Return the (x, y) coordinate for the center point of the cell that contains the specified text.  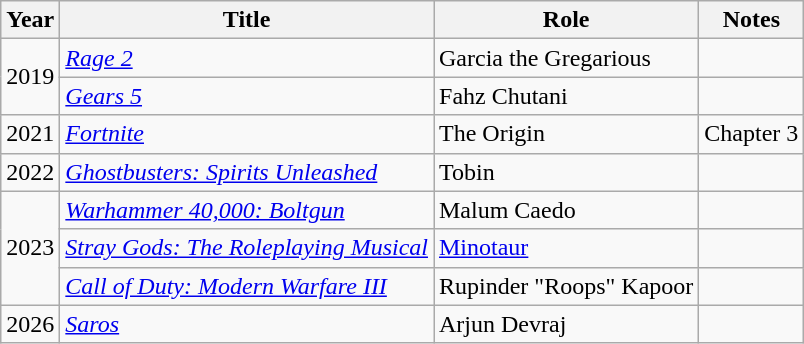
Warhammer 40,000: Boltgun (247, 210)
2023 (30, 248)
Gears 5 (247, 96)
Tobin (566, 172)
Notes (752, 20)
Arjun Devraj (566, 324)
Saros (247, 324)
The Origin (566, 134)
Role (566, 20)
Chapter 3 (752, 134)
Minotaur (566, 248)
Malum Caedo (566, 210)
Stray Gods: The Roleplaying Musical (247, 248)
Ghostbusters: Spirits Unleashed (247, 172)
Fahz Chutani (566, 96)
2021 (30, 134)
Rupinder "Roops" Kapoor (566, 286)
Garcia the Gregarious (566, 58)
Year (30, 20)
2019 (30, 77)
2022 (30, 172)
Call of Duty: Modern Warfare III (247, 286)
Rage 2 (247, 58)
2026 (30, 324)
Fortnite (247, 134)
Title (247, 20)
